Identify which cell holds the provided text, then report its (X, Y) central coordinate. 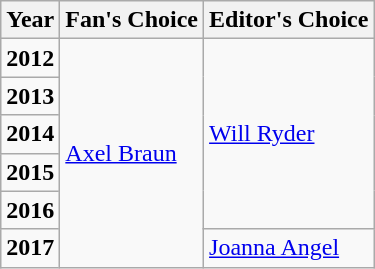
2015 (30, 172)
2017 (30, 248)
Will Ryder (289, 134)
Year (30, 20)
Editor's Choice (289, 20)
Fan's Choice (132, 20)
2014 (30, 134)
Axel Braun (132, 153)
2012 (30, 58)
2016 (30, 210)
Joanna Angel (289, 248)
2013 (30, 96)
